Search for the cell housing the specified text and yield its [X, Y] center coordinate. 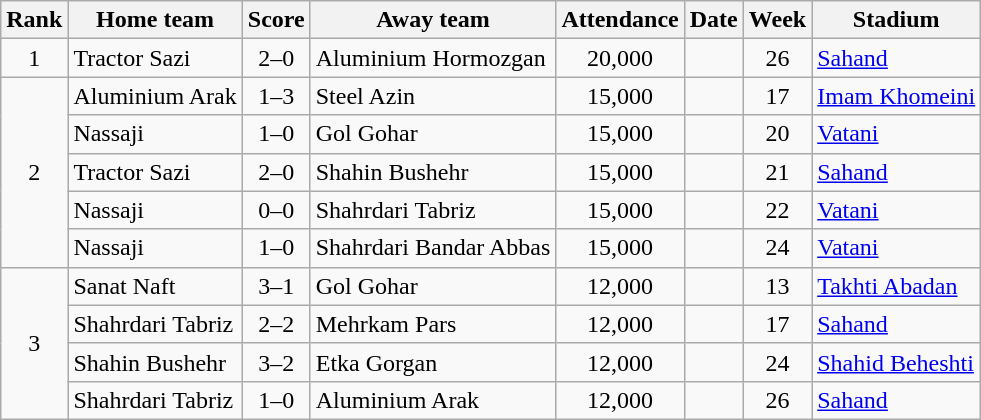
Aluminium Hormozgan [433, 58]
1 [34, 58]
13 [777, 286]
Home team [155, 20]
Rank [34, 20]
20 [777, 134]
Takhti Abadan [896, 286]
Score [276, 20]
3–1 [276, 286]
2–2 [276, 324]
Shahrdari Bandar Abbas [433, 248]
1–3 [276, 96]
Attendance [620, 20]
Date [714, 20]
20,000 [620, 58]
Sanat Naft [155, 286]
3–2 [276, 362]
Week [777, 20]
Mehrkam Pars [433, 324]
Away team [433, 20]
22 [777, 210]
Steel Azin [433, 96]
Shahid Beheshti [896, 362]
0–0 [276, 210]
Imam Khomeini [896, 96]
3 [34, 343]
Etka Gorgan [433, 362]
Stadium [896, 20]
21 [777, 172]
2 [34, 172]
